Identify which cell holds the provided text, then report its (X, Y) central coordinate. 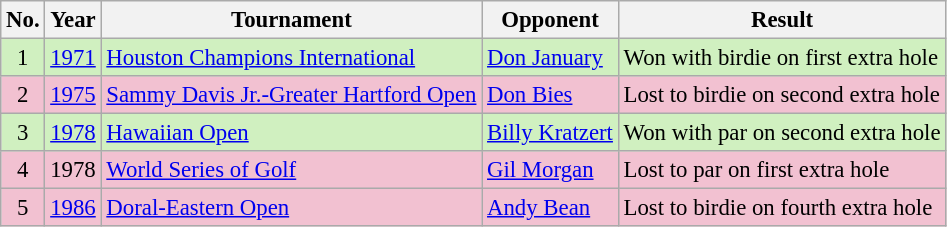
Houston Champions International (292, 58)
Year (73, 20)
5 (23, 208)
World Series of Golf (292, 170)
4 (23, 170)
1 (23, 58)
Doral-Eastern Open (292, 208)
Won with birdie on first extra hole (782, 58)
Tournament (292, 20)
1971 (73, 58)
Sammy Davis Jr.-Greater Hartford Open (292, 95)
Don Bies (550, 95)
Hawaiian Open (292, 133)
Lost to birdie on fourth extra hole (782, 208)
Billy Kratzert (550, 133)
1986 (73, 208)
Won with par on second extra hole (782, 133)
Opponent (550, 20)
No. (23, 20)
Gil Morgan (550, 170)
1975 (73, 95)
Lost to birdie on second extra hole (782, 95)
2 (23, 95)
Don January (550, 58)
Andy Bean (550, 208)
3 (23, 133)
Result (782, 20)
Lost to par on first extra hole (782, 170)
